Provide the [x, y] coordinate of the cell's center where the given text is located.  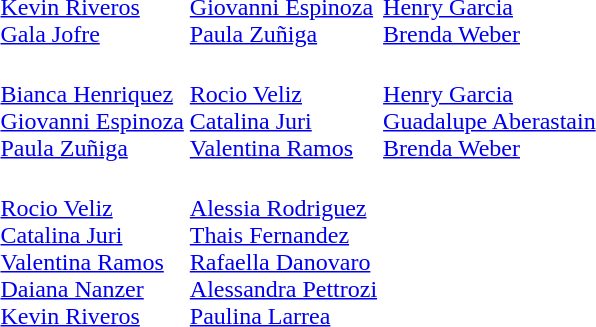
Rocio VelizCatalina JuriValentina Ramos [283, 108]
